Locate the cell with the specified text and output its (X, Y) center coordinate. 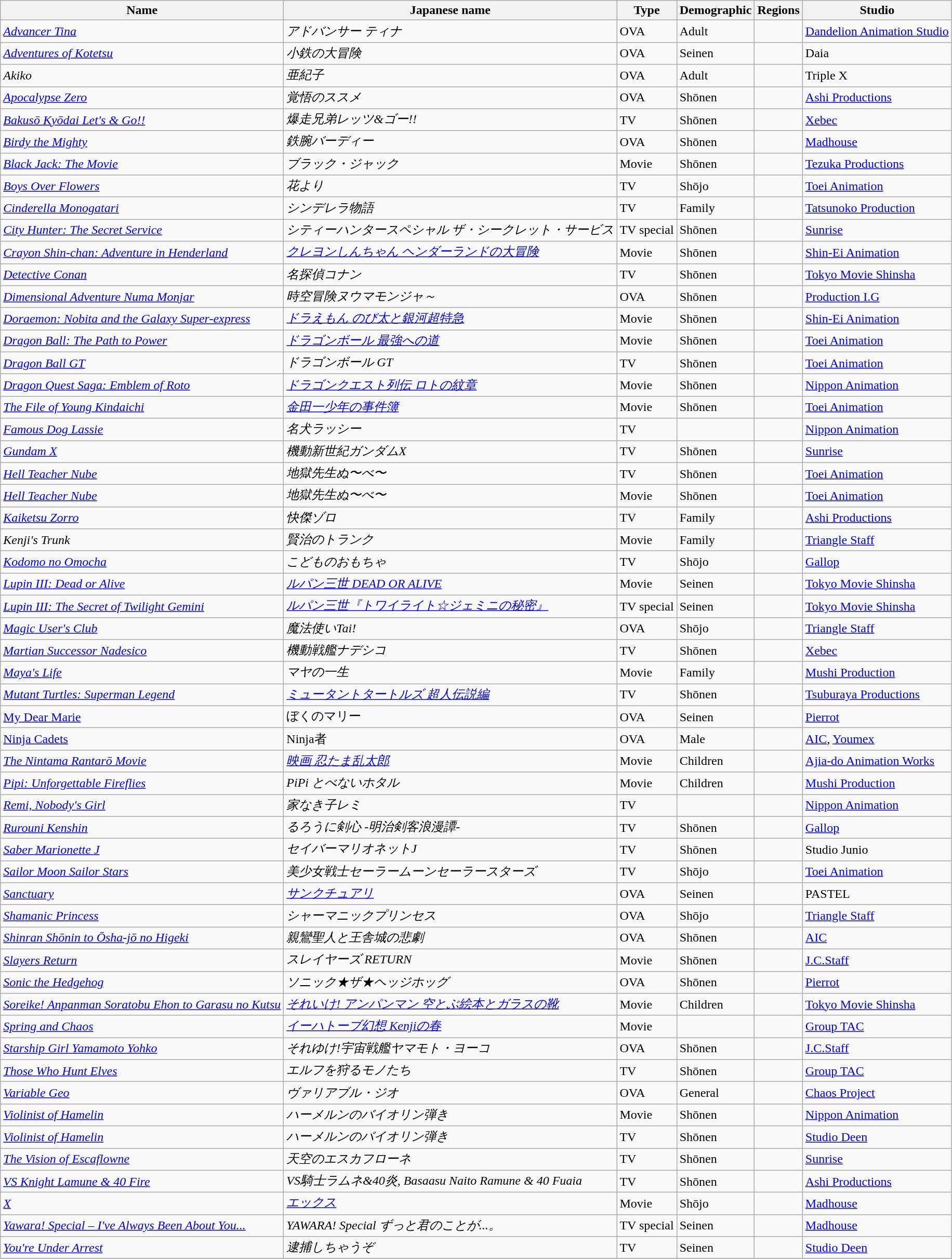
エックス (450, 1203)
Rurouni Kenshin (142, 827)
賢治のトランク (450, 540)
Magic User's Club (142, 629)
Remi, Nobody's Girl (142, 805)
ドラゴンクエスト列伝 ロトの紋章 (450, 386)
Slayers Return (142, 960)
Advancer Tina (142, 31)
Shinran Shōnin to Ōsha-jō no Higeki (142, 938)
Chaos Project (877, 1093)
Dragon Quest Saga: Emblem of Roto (142, 386)
金田一少年の事件簿 (450, 407)
AIC (877, 938)
VS Knight Lamune & 40 Fire (142, 1182)
Lupin III: The Secret of Twilight Gemini (142, 606)
名犬ラッシー (450, 429)
名探偵コナン (450, 274)
YAWARA! Special ずっと君のことが...。 (450, 1225)
Kodomo no Omocha (142, 562)
Adventures of Kotetsu (142, 53)
それゆけ!宇宙戦艦ヤマモト・ヨーコ (450, 1049)
爆走兄弟レッツ&ゴー!! (450, 120)
マヤの一生 (450, 672)
小鉄の大冒険 (450, 53)
Tatsunoko Production (877, 208)
美少女戦士セーラームーンセーラースターズ (450, 872)
Spring and Chaos (142, 1027)
Mutant Turtles: Superman Legend (142, 695)
Sanctuary (142, 894)
Yawara! Special – I've Always Been About You... (142, 1225)
Detective Conan (142, 274)
ルパン三世 DEAD OR ALIVE (450, 584)
ドラゴンボール 最強への道 (450, 341)
天空のエスカフローネ (450, 1160)
Apocalypse Zero (142, 98)
サンクチュアリ (450, 894)
Name (142, 10)
Demographic (716, 10)
Studio (877, 10)
機動新世紀ガンダムX (450, 452)
General (716, 1093)
Shamanic Princess (142, 916)
The Nintama Rantarō Movie (142, 761)
Doraemon: Nobita and the Galaxy Super-express (142, 319)
覚悟のススメ (450, 98)
クレヨンしんちゃん ヘンダーランドの大冒険 (450, 253)
Famous Dog Lassie (142, 429)
ソニック★ザ★ヘッジホッグ (450, 982)
Akiko (142, 76)
親鸞聖人と王舎城の悲劇 (450, 938)
City Hunter: The Secret Service (142, 231)
セイバーマリオネットJ (450, 850)
Male (716, 739)
魔法使いTai! (450, 629)
Studio Junio (877, 850)
Birdy the Mighty (142, 142)
スレイヤーズ RETURN (450, 960)
Lupin III: Dead or Alive (142, 584)
Gundam X (142, 452)
Dandelion Animation Studio (877, 31)
VS騎士ラムネ&40炎, Basaasu Naito Ramune & 40 Fuaia (450, 1182)
Martian Successor Nadesico (142, 651)
エルフを狩るモノたち (450, 1070)
Tezuka Productions (877, 164)
X (142, 1203)
るろうに剣心 -明治剣客浪漫譚- (450, 827)
Maya's Life (142, 672)
The File of Young Kindaichi (142, 407)
ぼくのマリー (450, 717)
Ninja Cadets (142, 739)
アドバンサー ティナ (450, 31)
Japanese name (450, 10)
Regions (778, 10)
Bakusō Kyōdai Let's & Go!! (142, 120)
Production I.G (877, 297)
Type (646, 10)
Sonic the Hedgehog (142, 982)
ドラえもん のび太と銀河超特急 (450, 319)
快傑ゾロ (450, 518)
時空冒険ヌウマモンジャ～ (450, 297)
ルパン三世『トワイライト☆ジェミニの秘密』 (450, 606)
The Vision of Escaflowne (142, 1160)
Black Jack: The Movie (142, 164)
映画 忍たま乱太郎 (450, 761)
鉄腕バーディー (450, 142)
Pipi: Unforgettable Fireflies (142, 784)
Dragon Ball GT (142, 363)
Starship Girl Yamamoto Yohko (142, 1049)
Boys Over Flowers (142, 186)
Those Who Hunt Elves (142, 1070)
Dimensional Adventure Numa Monjar (142, 297)
Ajia-do Animation Works (877, 761)
Cinderella Monogatari (142, 208)
シンデレラ物語 (450, 208)
機動戦艦ナデシコ (450, 651)
My Dear Marie (142, 717)
それいけ! アンパンマン 空とぶ絵本とガラスの靴 (450, 1005)
イーハトーブ幻想 Kenjiの春 (450, 1027)
花より (450, 186)
ヴァリアブル・ジオ (450, 1093)
Variable Geo (142, 1093)
Dragon Ball: The Path to Power (142, 341)
Daia (877, 53)
逮捕しちゃうぞ (450, 1248)
PASTEL (877, 894)
PiPi とべないホタル (450, 784)
You're Under Arrest (142, 1248)
Sailor Moon Sailor Stars (142, 872)
亜紀子 (450, 76)
AIC, Youmex (877, 739)
Kenji's Trunk (142, 540)
シャーマニックプリンセス (450, 916)
Ninja者 (450, 739)
Soreike! Anpanman Soratobu Ehon to Garasu no Kutsu (142, 1005)
Saber Marionette J (142, 850)
ミュータントタートルズ 超人伝説編 (450, 695)
ブラック・ジャック (450, 164)
Tsuburaya Productions (877, 695)
こどものおもちゃ (450, 562)
シティーハンタースペシャル ザ・シークレット・サービス (450, 231)
Triple X (877, 76)
Crayon Shin-chan: Adventure in Henderland (142, 253)
ドラゴンボール GT (450, 363)
家なき子レミ (450, 805)
Kaiketsu Zorro (142, 518)
